Detect which cell encompasses the target text, then output its [X, Y] center coordinate. 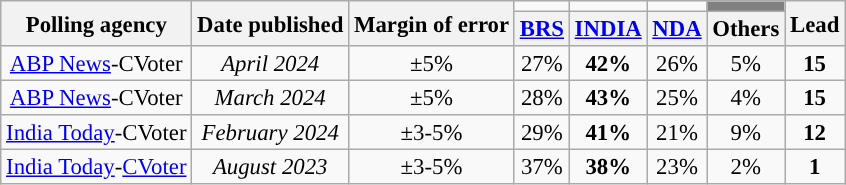
12 [815, 132]
Margin of error [432, 24]
Date published [270, 24]
25% [677, 98]
BRS [542, 30]
Lead [815, 24]
NDA [677, 30]
29% [542, 132]
9% [746, 132]
5% [746, 64]
28% [542, 98]
41% [608, 132]
26% [677, 64]
1 [815, 168]
Others [746, 30]
23% [677, 168]
4% [746, 98]
Polling agency [96, 24]
April 2024 [270, 64]
27% [542, 64]
21% [677, 132]
43% [608, 98]
2% [746, 168]
42% [608, 64]
38% [608, 168]
August 2023 [270, 168]
37% [542, 168]
INDIA [608, 30]
March 2024 [270, 98]
February 2024 [270, 132]
